Detect which cell encompasses the target text, then output its [x, y] center coordinate. 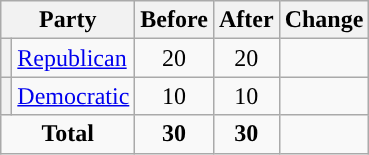
Party [68, 20]
Republican [74, 58]
Before [174, 20]
Change [324, 20]
Democratic [74, 96]
After [246, 20]
Total [68, 134]
